Return [x, y] of the center of cell containing provided text 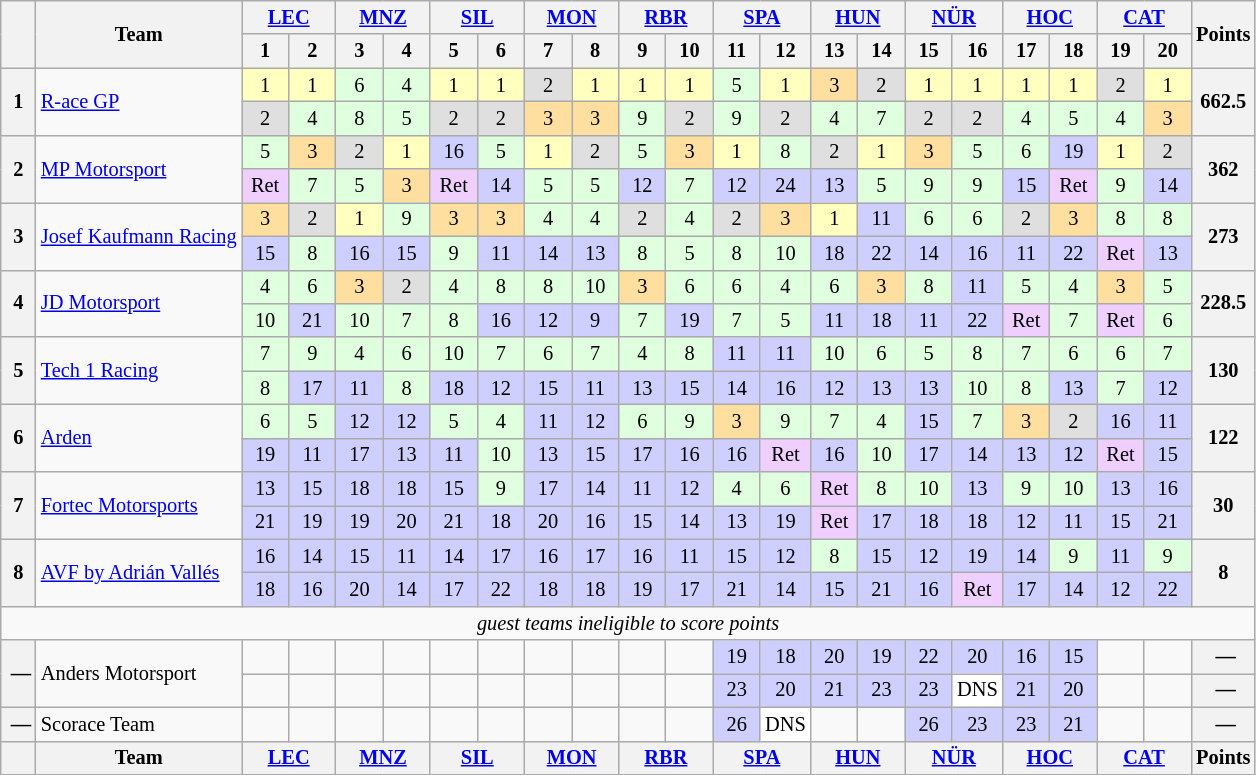
Anders Motorsport [139, 674]
24 [785, 186]
Arden [139, 438]
JD Motorsport [139, 304]
228.5 [1223, 304]
362 [1223, 168]
30 [1223, 506]
273 [1223, 236]
guest teams ineligible to score points [628, 623]
Tech 1 Racing [139, 370]
122 [1223, 438]
130 [1223, 370]
R-ace GP [139, 102]
Josef Kaufmann Racing [139, 236]
Fortec Motorsports [139, 506]
662.5 [1223, 102]
AVF by Adrián Vallés [139, 572]
MP Motorsport [139, 168]
Scorace Team [139, 724]
